Detect which cell encompasses the target text, then output its [x, y] center coordinate. 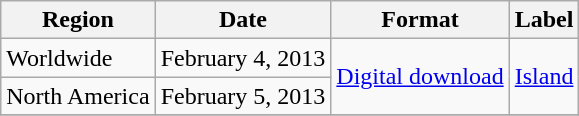
Date [243, 20]
North America [78, 96]
Island [544, 77]
Format [420, 20]
Region [78, 20]
Worldwide [78, 58]
Label [544, 20]
February 4, 2013 [243, 58]
February 5, 2013 [243, 96]
Digital download [420, 77]
